Capture the cell that displays the provided text and extract its (x, y) central coordinate. 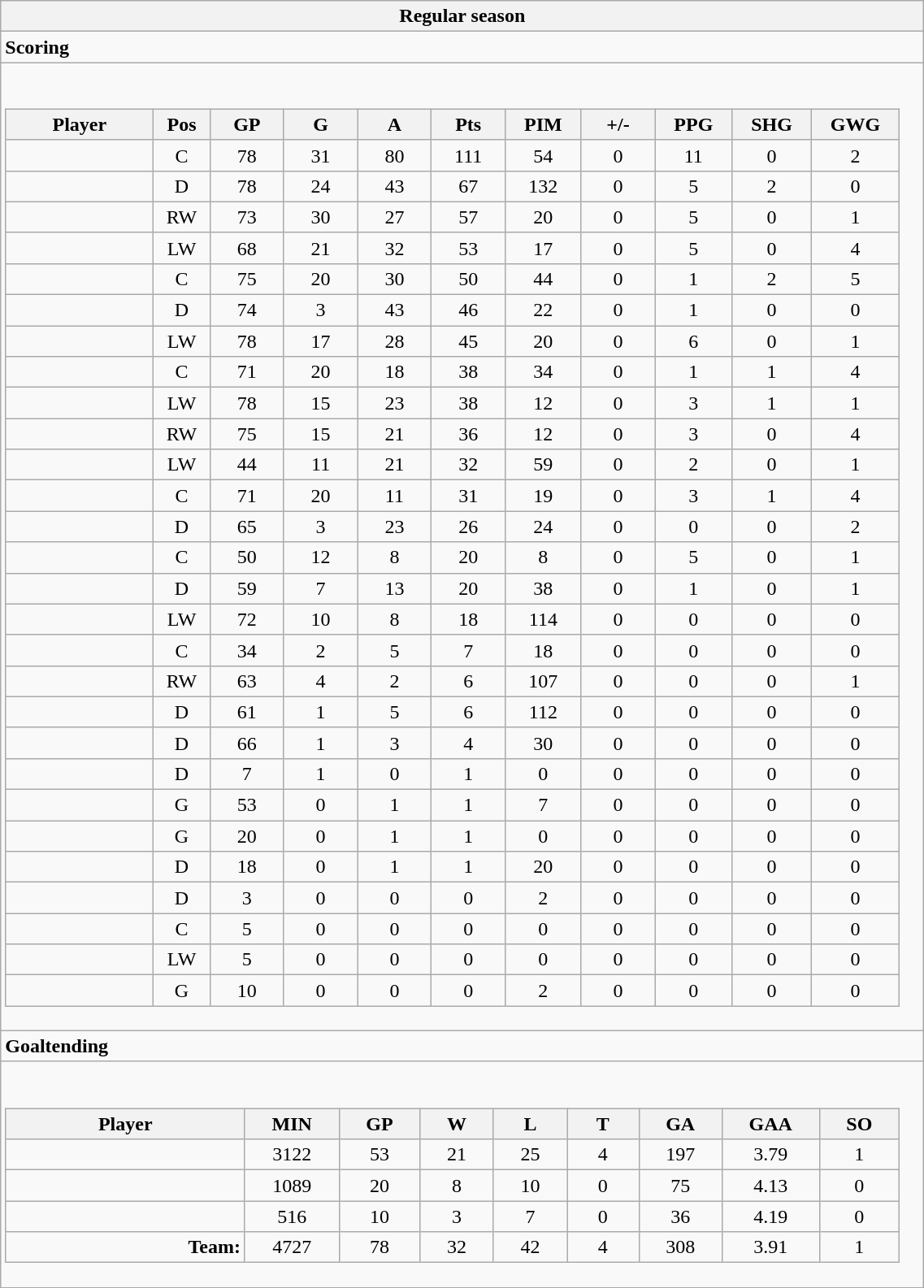
Player MIN GP W L T GA GAA SO 3122 53 21 25 4 197 3.79 1 1089 20 8 10 0 75 4.13 0 516 10 3 7 0 36 4.19 0 Team: 4727 78 32 42 4 308 3.91 1 (462, 1174)
SHG (772, 124)
74 (247, 310)
A (395, 124)
GA (680, 1124)
22 (544, 310)
L (530, 1124)
112 (544, 712)
308 (680, 1247)
Scoring (462, 47)
Pos (182, 124)
3.79 (770, 1155)
132 (544, 186)
114 (544, 619)
45 (468, 341)
57 (468, 217)
W (457, 1124)
68 (247, 248)
Team: (125, 1247)
19 (544, 496)
4727 (292, 1247)
Regular season (462, 16)
72 (247, 619)
66 (247, 743)
Goaltending (462, 1046)
54 (544, 155)
1089 (292, 1186)
46 (468, 310)
13 (395, 588)
80 (395, 155)
63 (247, 681)
26 (468, 527)
4.19 (770, 1216)
42 (530, 1247)
MIN (292, 1124)
25 (530, 1155)
28 (395, 341)
516 (292, 1216)
107 (544, 681)
3122 (292, 1155)
PPG (694, 124)
T (603, 1124)
3.91 (770, 1247)
65 (247, 527)
67 (468, 186)
GAA (770, 1124)
SO (859, 1124)
73 (247, 217)
GWG (855, 124)
27 (395, 217)
61 (247, 712)
PIM (544, 124)
+/- (618, 124)
197 (680, 1155)
111 (468, 155)
4.13 (770, 1186)
Pts (468, 124)
